Return the [X, Y] coordinate for the center point of the cell that contains the specified text.  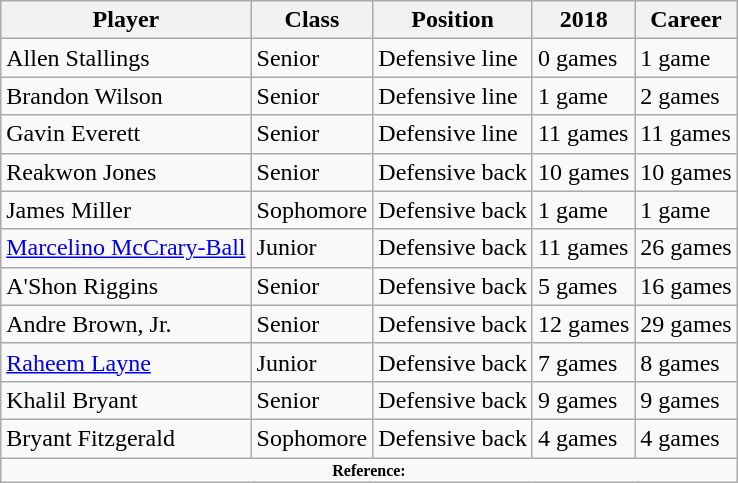
2 games [686, 96]
Raheem Layne [126, 362]
29 games [686, 324]
2018 [583, 20]
8 games [686, 362]
5 games [583, 286]
Gavin Everett [126, 134]
Class [312, 20]
A'Shon Riggins [126, 286]
Position [453, 20]
Marcelino McCrary-Ball [126, 248]
Career [686, 20]
Reference: [369, 470]
0 games [583, 58]
Reakwon Jones [126, 172]
Brandon Wilson [126, 96]
Andre Brown, Jr. [126, 324]
Bryant Fitzgerald [126, 438]
26 games [686, 248]
James Miller [126, 210]
Allen Stallings [126, 58]
12 games [583, 324]
Player [126, 20]
7 games [583, 362]
16 games [686, 286]
Khalil Bryant [126, 400]
